Search for the cell housing the specified text and yield its (x, y) center coordinate. 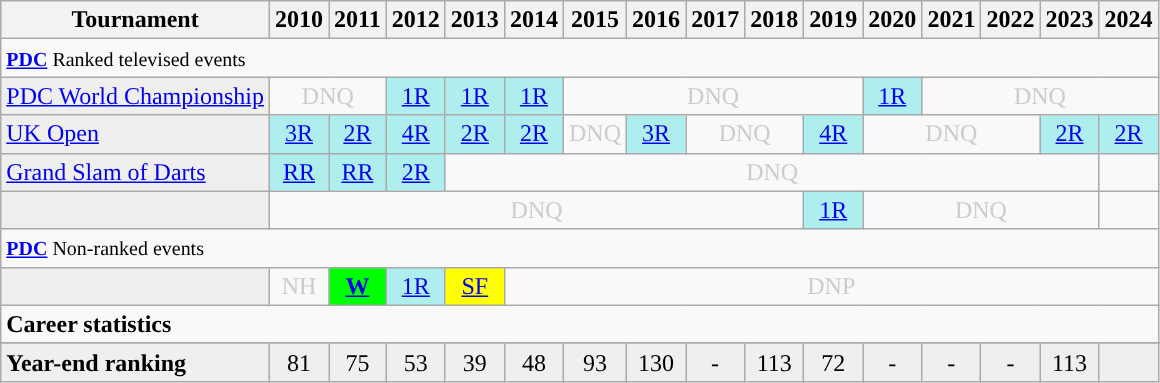
2011 (358, 20)
PDC Ranked televised events (580, 58)
DNP (831, 286)
Tournament (136, 20)
PDC Non-ranked events (580, 248)
130 (656, 362)
2018 (774, 20)
W (358, 286)
2021 (952, 20)
81 (298, 362)
75 (358, 362)
2013 (474, 20)
Career statistics (580, 324)
2014 (534, 20)
2023 (1070, 20)
PDC World Championship (136, 96)
SF (474, 286)
2015 (594, 20)
2016 (656, 20)
2024 (1128, 20)
2019 (834, 20)
2022 (1010, 20)
Year-end ranking (136, 362)
53 (416, 362)
Grand Slam of Darts (136, 172)
48 (534, 362)
93 (594, 362)
2020 (892, 20)
2017 (716, 20)
UK Open (136, 134)
NH (298, 286)
2012 (416, 20)
72 (834, 362)
2010 (298, 20)
39 (474, 362)
